Search for the cell housing the specified text and yield its (X, Y) center coordinate. 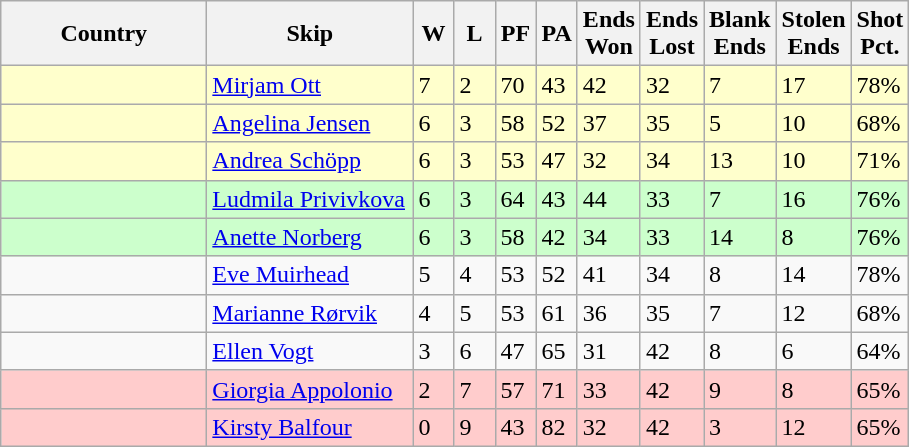
0 (434, 427)
W (434, 34)
Stolen Ends (814, 34)
Anette Norberg (310, 237)
82 (556, 427)
44 (608, 199)
41 (608, 275)
Mirjam Ott (310, 85)
70 (516, 85)
Andrea Schöpp (310, 161)
71% (880, 161)
Eve Muirhead (310, 275)
Angelina Jensen (310, 123)
Skip (310, 34)
Marianne Rørvik (310, 313)
Ends Lost (672, 34)
13 (740, 161)
37 (608, 123)
PA (556, 34)
Blank Ends (740, 34)
Country (104, 34)
17 (814, 85)
Ludmila Privivkova (310, 199)
64% (880, 351)
64 (516, 199)
Ends Won (608, 34)
Shot Pct. (880, 34)
71 (556, 389)
16 (814, 199)
PF (516, 34)
Giorgia Appolonio (310, 389)
Kirsty Balfour (310, 427)
Ellen Vogt (310, 351)
57 (516, 389)
61 (556, 313)
31 (608, 351)
36 (608, 313)
L (474, 34)
65 (556, 351)
